Return [x, y] of the center of cell containing provided text 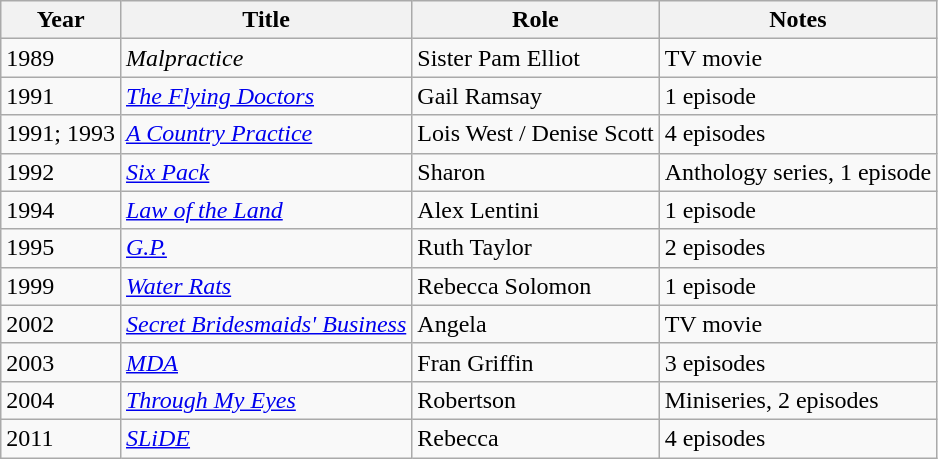
G.P. [266, 248]
Anthology series, 1 episode [798, 172]
1994 [61, 210]
Title [266, 20]
Malpractice [266, 58]
Miniseries, 2 episodes [798, 400]
1995 [61, 248]
SLiDE [266, 438]
Rebecca Solomon [536, 286]
The Flying Doctors [266, 96]
Secret Bridesmaids' Business [266, 324]
1992 [61, 172]
Through My Eyes [266, 400]
Six Pack [266, 172]
Angela [536, 324]
Rebecca [536, 438]
Sharon [536, 172]
Law of the Land [266, 210]
Lois West / Denise Scott [536, 134]
MDA [266, 362]
A Country Practice [266, 134]
2002 [61, 324]
Ruth Taylor [536, 248]
2011 [61, 438]
Year [61, 20]
Sister Pam Elliot [536, 58]
Role [536, 20]
Gail Ramsay [536, 96]
Robertson [536, 400]
1991; 1993 [61, 134]
2004 [61, 400]
Water Rats [266, 286]
Fran Griffin [536, 362]
3 episodes [798, 362]
1999 [61, 286]
Notes [798, 20]
2 episodes [798, 248]
Alex Lentini [536, 210]
2003 [61, 362]
1991 [61, 96]
1989 [61, 58]
